From the cell containing the given text, extract its center point as (x, y) coordinate. 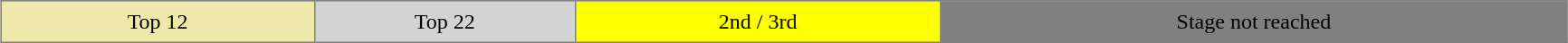
Stage not reached (1254, 21)
Top 22 (445, 21)
2nd / 3rd (758, 21)
Top 12 (158, 21)
